Extract the (x, y) coordinate from the center of the cell holding the provided text.  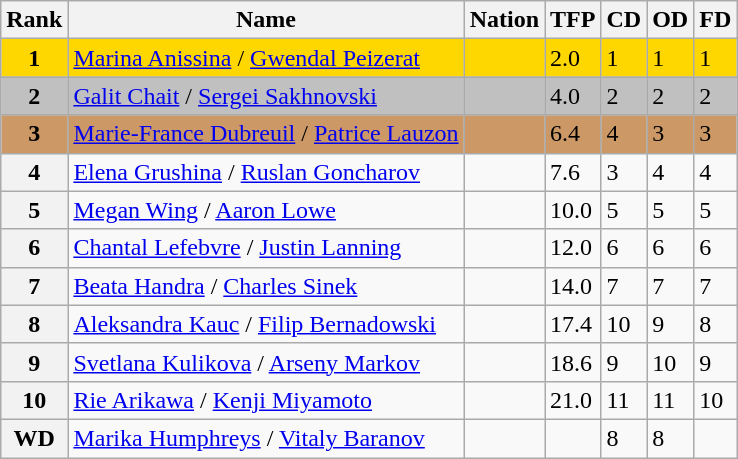
7.6 (573, 172)
Rie Arikawa / Kenji Miyamoto (266, 400)
Megan Wing / Aaron Lowe (266, 210)
CD (624, 20)
Galit Chait / Sergei Sakhnovski (266, 96)
Chantal Lefebvre / Justin Lanning (266, 248)
FD (716, 20)
WD (34, 438)
2.0 (573, 58)
21.0 (573, 400)
Nation (504, 20)
OD (670, 20)
17.4 (573, 324)
4.0 (573, 96)
6.4 (573, 134)
Marika Humphreys / Vitaly Baranov (266, 438)
Elena Grushina / Ruslan Goncharov (266, 172)
Svetlana Kulikova / Arseny Markov (266, 362)
18.6 (573, 362)
TFP (573, 20)
12.0 (573, 248)
10.0 (573, 210)
14.0 (573, 286)
Rank (34, 20)
Marie-France Dubreuil / Patrice Lauzon (266, 134)
Name (266, 20)
Beata Handra / Charles Sinek (266, 286)
Marina Anissina / Gwendal Peizerat (266, 58)
Aleksandra Kauc / Filip Bernadowski (266, 324)
